Return the [x, y] coordinate for the center point of the cell that contains the specified text.  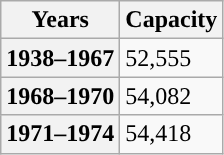
54,418 [172, 134]
Years [60, 20]
1968–1970 [60, 96]
1971–1974 [60, 134]
1938–1967 [60, 58]
Capacity [172, 20]
54,082 [172, 96]
52,555 [172, 58]
